Scan for the cell matching the given text and deliver its [X, Y] coordinate at center. 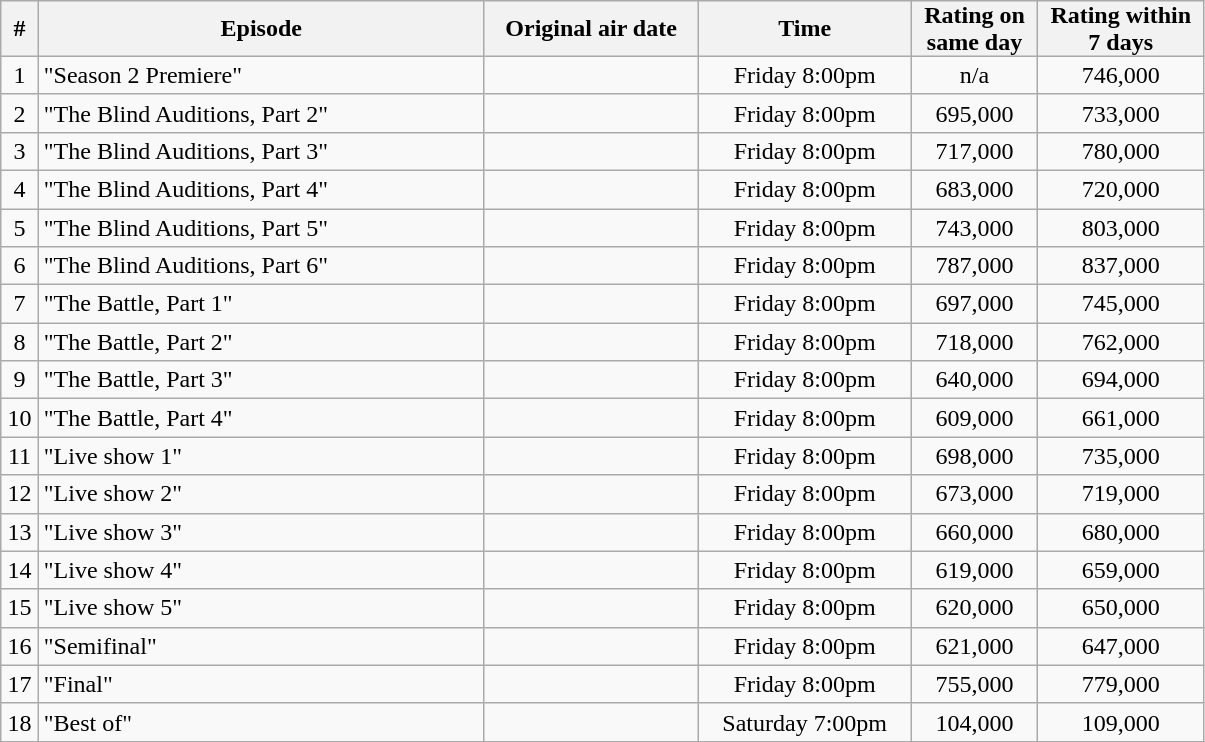
4 [20, 189]
735,000 [1121, 456]
"The Blind Auditions, Part 6" [261, 266]
837,000 [1121, 266]
104,000 [974, 722]
621,000 [974, 646]
9 [20, 380]
"The Blind Auditions, Part 3" [261, 151]
"The Blind Auditions, Part 2" [261, 113]
695,000 [974, 113]
12 [20, 494]
755,000 [974, 684]
609,000 [974, 418]
"The Blind Auditions, Part 5" [261, 227]
720,000 [1121, 189]
"The Battle, Part 4" [261, 418]
787,000 [974, 266]
17 [20, 684]
"Live show 5" [261, 608]
620,000 [974, 608]
745,000 [1121, 304]
650,000 [1121, 608]
14 [20, 570]
"Live show 2" [261, 494]
13 [20, 532]
694,000 [1121, 380]
18 [20, 722]
"The Blind Auditions, Part 4" [261, 189]
680,000 [1121, 532]
697,000 [974, 304]
779,000 [1121, 684]
"Semifinal" [261, 646]
"Live show 4" [261, 570]
6 [20, 266]
803,000 [1121, 227]
"Best of" [261, 722]
718,000 [974, 342]
762,000 [1121, 342]
# [20, 29]
Saturday 7:00pm [805, 722]
659,000 [1121, 570]
109,000 [1121, 722]
683,000 [974, 189]
719,000 [1121, 494]
Rating within7 days [1121, 29]
619,000 [974, 570]
Original air date [591, 29]
10 [20, 418]
Episode [261, 29]
"Live show 3" [261, 532]
"The Battle, Part 1" [261, 304]
"Season 2 Premiere" [261, 75]
Time [805, 29]
780,000 [1121, 151]
746,000 [1121, 75]
673,000 [974, 494]
2 [20, 113]
"Live show 1" [261, 456]
733,000 [1121, 113]
647,000 [1121, 646]
5 [20, 227]
"The Battle, Part 3" [261, 380]
743,000 [974, 227]
7 [20, 304]
"Final" [261, 684]
640,000 [974, 380]
698,000 [974, 456]
11 [20, 456]
1 [20, 75]
660,000 [974, 532]
n/a [974, 75]
Rating onsame day [974, 29]
717,000 [974, 151]
661,000 [1121, 418]
16 [20, 646]
"The Battle, Part 2" [261, 342]
8 [20, 342]
3 [20, 151]
15 [20, 608]
